From the cell containing the given text, extract its center point as (x, y) coordinate. 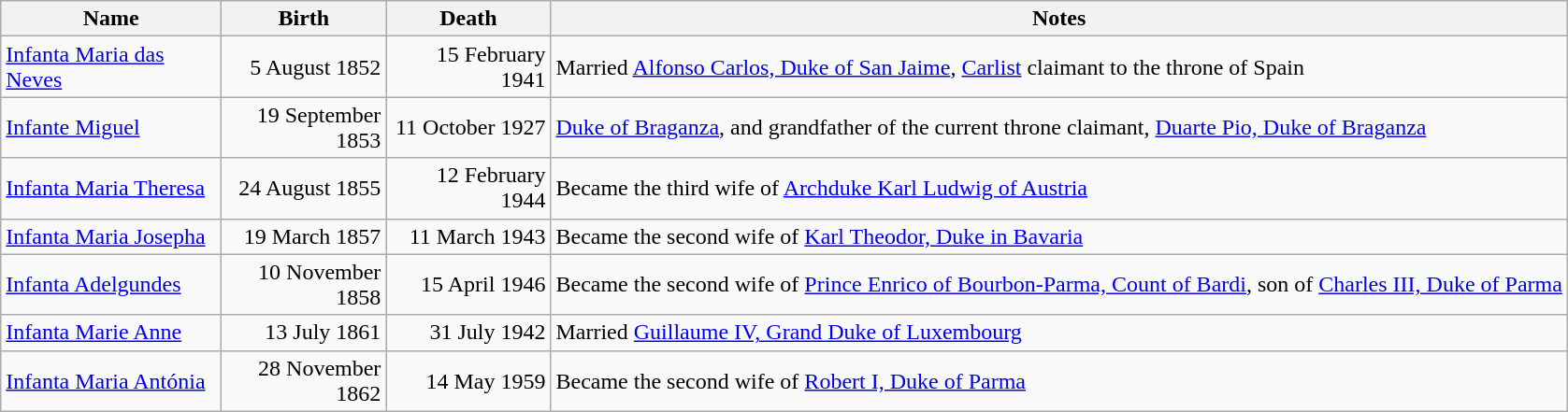
Name (111, 19)
15 April 1946 (468, 284)
12 February 1944 (468, 189)
Married Alfonso Carlos, Duke of San Jaime, Carlist claimant to the throne of Spain (1058, 67)
Birth (304, 19)
11 March 1943 (468, 236)
Infanta Maria Josepha (111, 236)
19 September 1853 (304, 127)
28 November 1862 (304, 381)
Married Guillaume IV, Grand Duke of Luxembourg (1058, 333)
15 February 1941 (468, 67)
Infanta Adelgundes (111, 284)
Infanta Marie Anne (111, 333)
Infanta Maria Antónia (111, 381)
5 August 1852 (304, 67)
Duke of Braganza, and grandfather of the current throne claimant, Duarte Pio, Duke of Braganza (1058, 127)
Became the second wife of Robert I, Duke of Parma (1058, 381)
31 July 1942 (468, 333)
24 August 1855 (304, 189)
Infante Miguel (111, 127)
Infanta Maria Theresa (111, 189)
Death (468, 19)
11 October 1927 (468, 127)
Infanta Maria das Neves (111, 67)
Became the third wife of Archduke Karl Ludwig of Austria (1058, 189)
13 July 1861 (304, 333)
14 May 1959 (468, 381)
19 March 1857 (304, 236)
Became the second wife of Karl Theodor, Duke in Bavaria (1058, 236)
10 November 1858 (304, 284)
Became the second wife of Prince Enrico of Bourbon-Parma, Count of Bardi, son of Charles III, Duke of Parma (1058, 284)
Notes (1058, 19)
